Scan for the cell matching the given text and deliver its [x, y] coordinate at center. 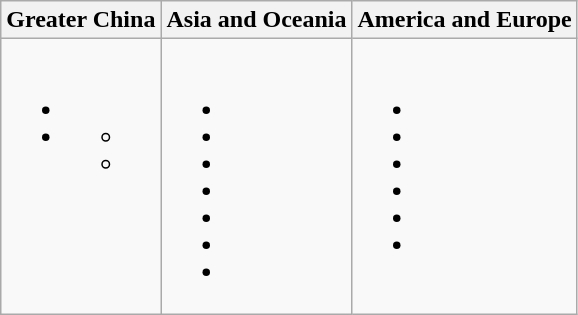
America and Europe [464, 20]
Asia and Oceania [256, 20]
Greater China [81, 20]
